For the text-containing cell, return its midpoint in (x, y) coordinate format. 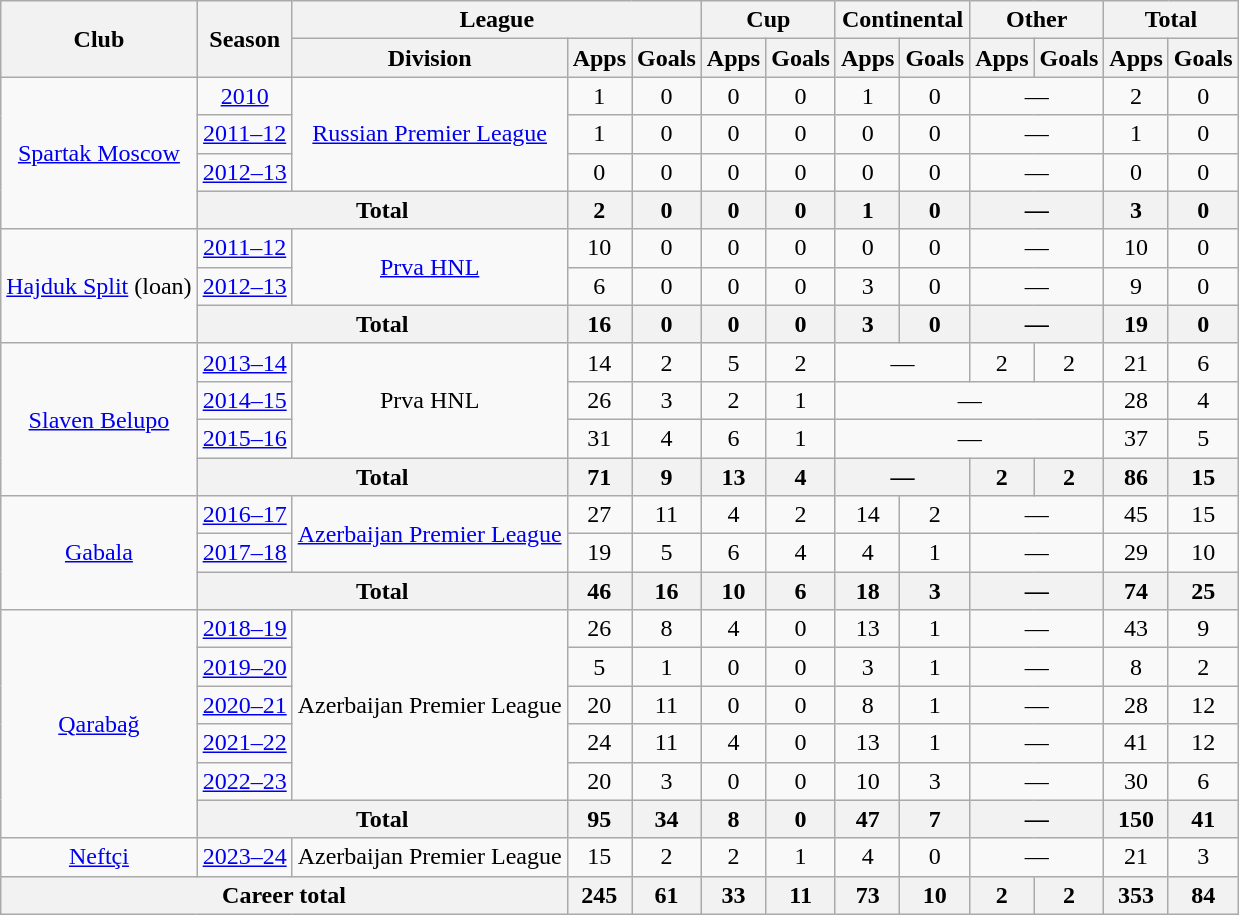
2019–20 (244, 667)
2021–22 (244, 743)
24 (599, 743)
61 (667, 895)
Other (1037, 20)
30 (1136, 781)
Cup (768, 20)
29 (1136, 553)
Gabala (99, 553)
2014–15 (244, 400)
Russian Premier League (430, 134)
2023–24 (244, 857)
71 (599, 477)
33 (733, 895)
Spartak Moscow (99, 153)
Slaven Belupo (99, 419)
46 (599, 591)
47 (867, 819)
Division (430, 58)
84 (1203, 895)
150 (1136, 819)
Club (99, 39)
Neftçi (99, 857)
25 (1203, 591)
2022–23 (244, 781)
Career total (284, 895)
Qarabağ (99, 724)
Continental (902, 20)
2018–19 (244, 629)
73 (867, 895)
2017–18 (244, 553)
Hajduk Split (loan) (99, 286)
2016–17 (244, 515)
31 (599, 438)
2020–21 (244, 705)
18 (867, 591)
27 (599, 515)
7 (935, 819)
2013–14 (244, 362)
245 (599, 895)
74 (1136, 591)
95 (599, 819)
45 (1136, 515)
86 (1136, 477)
2010 (244, 96)
353 (1136, 895)
43 (1136, 629)
League (496, 20)
34 (667, 819)
37 (1136, 438)
Season (244, 39)
2015–16 (244, 438)
